Determine the (x, y) coordinate at the center of the cell enclosing the given text.  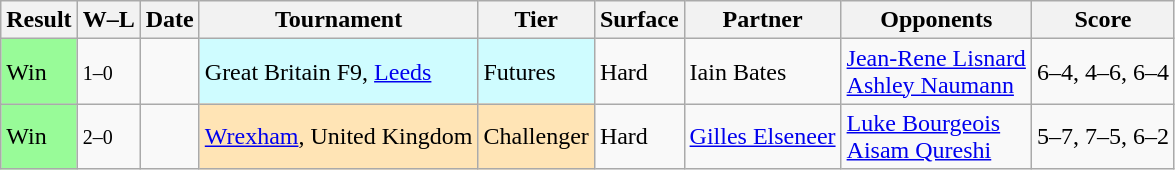
Score (1102, 20)
Luke Bourgeois Aisam Qureshi (936, 136)
W–L (108, 20)
Iain Bates (762, 72)
Tournament (338, 20)
Partner (762, 20)
Tier (536, 20)
Wrexham, United Kingdom (338, 136)
6–4, 4–6, 6–4 (1102, 72)
5–7, 7–5, 6–2 (1102, 136)
1–0 (108, 72)
2–0 (108, 136)
Opponents (936, 20)
Futures (536, 72)
Jean-Rene Lisnard Ashley Naumann (936, 72)
Gilles Elseneer (762, 136)
Surface (639, 20)
Challenger (536, 136)
Date (170, 20)
Result (39, 20)
Great Britain F9, Leeds (338, 72)
